Detect which cell encompasses the target text, then output its (X, Y) center coordinate. 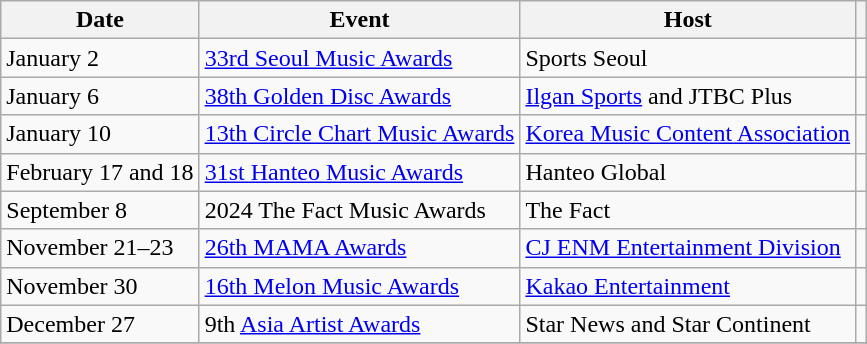
31st Hanteo Music Awards (360, 172)
Ilgan Sports and JTBC Plus (688, 96)
33rd Seoul Music Awards (360, 58)
Sports Seoul (688, 58)
Host (688, 20)
Korea Music Content Association (688, 134)
The Fact (688, 210)
26th MAMA Awards (360, 248)
16th Melon Music Awards (360, 286)
Kakao Entertainment (688, 286)
9th Asia Artist Awards (360, 324)
January 10 (100, 134)
February 17 and 18 (100, 172)
38th Golden Disc Awards (360, 96)
December 27 (100, 324)
Star News and Star Continent (688, 324)
CJ ENM Entertainment Division (688, 248)
Hanteo Global (688, 172)
November 30 (100, 286)
Date (100, 20)
Event (360, 20)
September 8 (100, 210)
January 6 (100, 96)
13th Circle Chart Music Awards (360, 134)
January 2 (100, 58)
2024 The Fact Music Awards (360, 210)
November 21–23 (100, 248)
